Capture the cell that displays the provided text and extract its (X, Y) central coordinate. 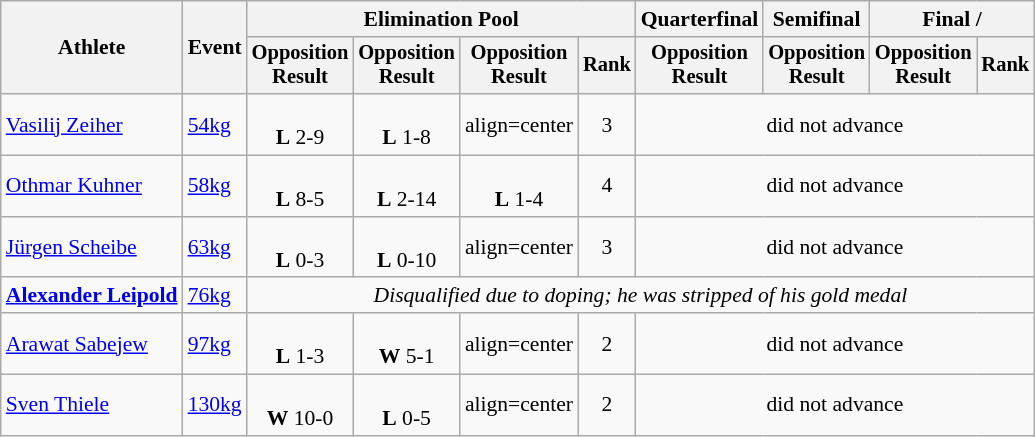
Alexander Leipold (92, 296)
130kg (215, 406)
L 1-8 (406, 124)
Vasilij Zeiher (92, 124)
Othmar Kuhner (92, 186)
Event (215, 48)
Sven Thiele (92, 406)
L 8-5 (300, 186)
L 0-3 (300, 248)
L 1-3 (300, 344)
W 5-1 (406, 344)
63kg (215, 248)
L 0-5 (406, 406)
4 (607, 186)
L 2-9 (300, 124)
97kg (215, 344)
76kg (215, 296)
W 10-0 (300, 406)
Quarterfinal (700, 19)
54kg (215, 124)
Arawat Sabejew (92, 344)
Jürgen Scheibe (92, 248)
Elimination Pool (442, 19)
Athlete (92, 48)
Disqualified due to doping; he was stripped of his gold medal (640, 296)
Final / (952, 19)
L 0-10 (406, 248)
Semifinal (816, 19)
L 1-4 (519, 186)
58kg (215, 186)
L 2-14 (406, 186)
